Locate the cell with the specified text and output its (X, Y) center coordinate. 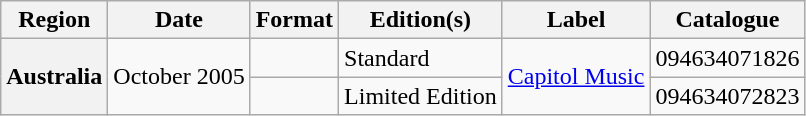
Catalogue (728, 20)
Australia (54, 77)
Date (179, 20)
Region (54, 20)
Edition(s) (421, 20)
Standard (421, 58)
094634072823 (728, 96)
Label (576, 20)
Limited Edition (421, 96)
October 2005 (179, 77)
094634071826 (728, 58)
Capitol Music (576, 77)
Format (294, 20)
